Locate the cell with the specified text and output its [x, y] center coordinate. 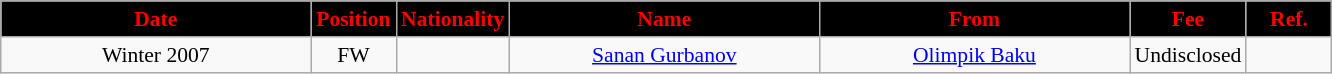
Fee [1188, 19]
Sanan Gurbanov [664, 55]
Ref. [1288, 19]
Date [156, 19]
Nationality [452, 19]
Olimpik Baku [974, 55]
Winter 2007 [156, 55]
Position [354, 19]
Undisclosed [1188, 55]
Name [664, 19]
FW [354, 55]
From [974, 19]
